Provide the [X, Y] coordinate of the cell's center where the given text is located.  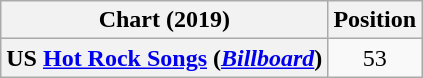
Position [375, 20]
US Hot Rock Songs (Billboard) [164, 58]
Chart (2019) [164, 20]
53 [375, 58]
